From the cell containing the given text, extract its center point as (x, y) coordinate. 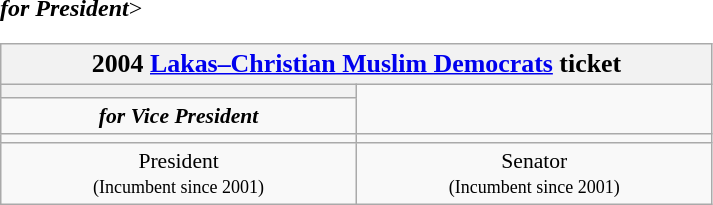
2004 Lakas–Christian Muslim Democrats ticket (356, 64)
for Vice President (179, 116)
Senator(Incumbent since 2001) (534, 174)
President(Incumbent since 2001) (179, 174)
